Extract the [x, y] coordinate from the center of the cell holding the provided text.  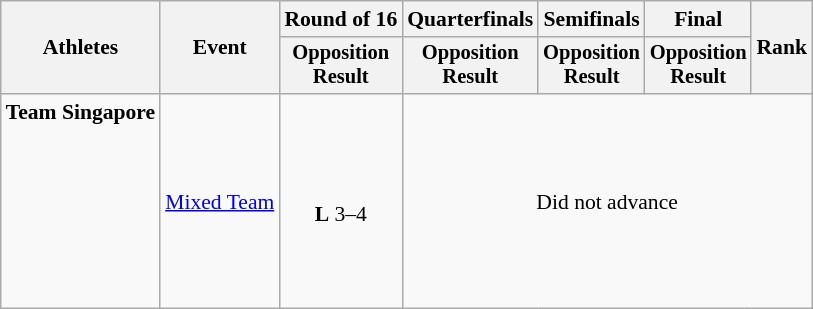
Did not advance [607, 201]
Rank [782, 48]
Final [698, 19]
Team Singapore [80, 201]
L 3–4 [340, 201]
Semifinals [592, 19]
Athletes [80, 48]
Event [220, 48]
Round of 16 [340, 19]
Quarterfinals [470, 19]
Mixed Team [220, 201]
